Scan for the cell matching the given text and deliver its (x, y) coordinate at center. 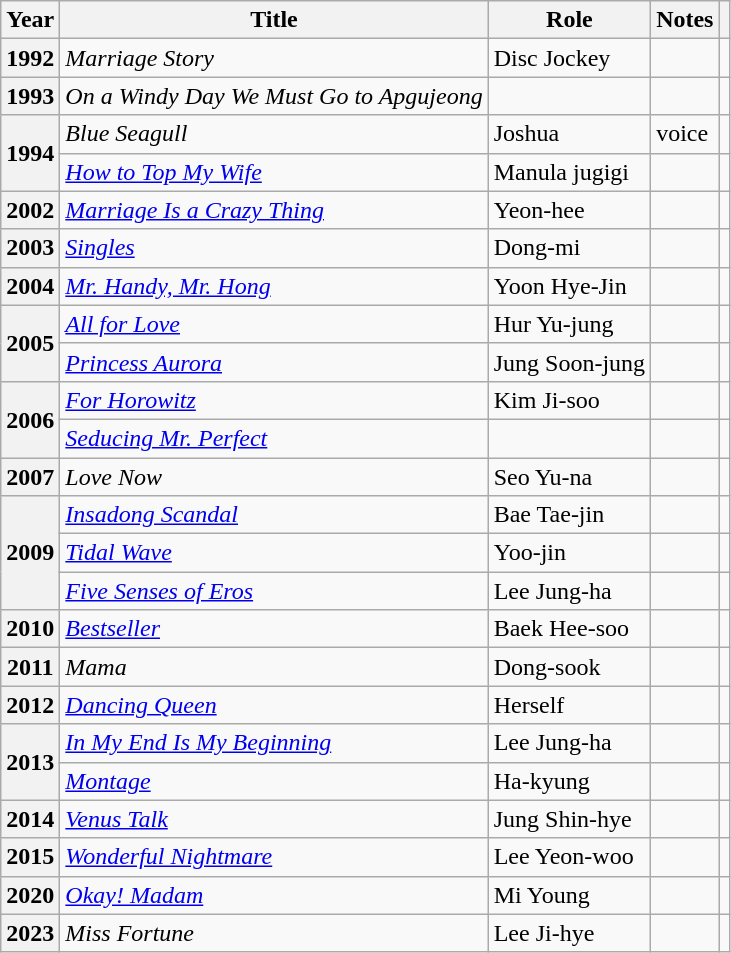
2013 (30, 762)
1993 (30, 96)
2014 (30, 819)
Marriage Story (274, 58)
Mama (274, 667)
Bestseller (274, 629)
Notes (685, 20)
Love Now (274, 477)
Jung Soon-jung (569, 362)
For Horowitz (274, 400)
Hur Yu-jung (569, 324)
Disc Jockey (569, 58)
Dong-sook (569, 667)
Okay! Madam (274, 895)
Yeon-hee (569, 210)
On a Windy Day We Must Go to Apgujeong (274, 96)
Kim Ji-soo (569, 400)
Ha-kyung (569, 781)
2004 (30, 286)
1994 (30, 153)
Lee Yeon-woo (569, 857)
Mr. Handy, Mr. Hong (274, 286)
Title (274, 20)
Year (30, 20)
2020 (30, 895)
Manula jugigi (569, 172)
2005 (30, 343)
2010 (30, 629)
2011 (30, 667)
Tidal Wave (274, 553)
Princess Aurora (274, 362)
Lee Ji-hye (569, 933)
Yoon Hye-Jin (569, 286)
Wonderful Nightmare (274, 857)
Dong-mi (569, 248)
2002 (30, 210)
2023 (30, 933)
Role (569, 20)
Yoo-jin (569, 553)
Mi Young (569, 895)
Herself (569, 705)
2012 (30, 705)
Venus Talk (274, 819)
Baek Hee-soo (569, 629)
Blue Seagull (274, 134)
Five Senses of Eros (274, 591)
Insadong Scandal (274, 515)
All for Love (274, 324)
Joshua (569, 134)
voice (685, 134)
How to Top My Wife (274, 172)
Dancing Queen (274, 705)
Jung Shin-hye (569, 819)
2015 (30, 857)
Miss Fortune (274, 933)
Marriage Is a Crazy Thing (274, 210)
1992 (30, 58)
2006 (30, 419)
Seducing Mr. Perfect (274, 438)
Seo Yu-na (569, 477)
2003 (30, 248)
Bae Tae-jin (569, 515)
Singles (274, 248)
In My End Is My Beginning (274, 743)
2007 (30, 477)
Montage (274, 781)
2009 (30, 553)
